Determine the [X, Y] coordinate at the center of the cell enclosing the given text.  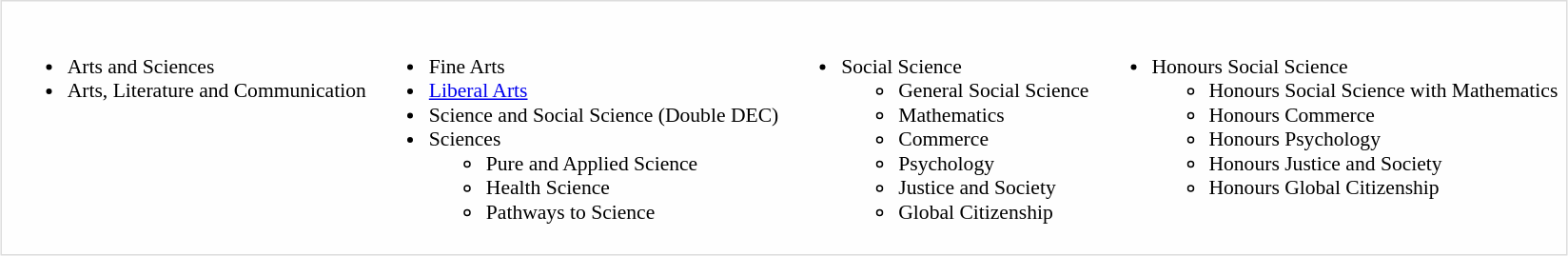
Fine ArtsLiberal ArtsScience and Social Science (Double DEC)SciencesPure and Applied ScienceHealth SciencePathways to Science [575, 128]
Social ScienceGeneral Social ScienceMathematicsCommercePsychologyJustice and SocietyGlobal Citizenship [936, 128]
Honours Social ScienceHonours Social Science with MathematicsHonours CommerceHonours PsychologyHonours Justice and SocietyHonours Global Citizenship [1326, 128]
Arts and SciencesArts, Literature and Communication [188, 128]
